Locate the cell with the specified text and output its [x, y] center coordinate. 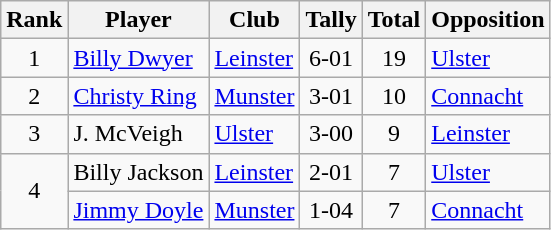
Tally [331, 20]
Player [138, 20]
Opposition [488, 20]
3-01 [331, 96]
4 [34, 191]
3-00 [331, 134]
Club [254, 20]
9 [394, 134]
Total [394, 20]
1-04 [331, 210]
2 [34, 96]
1 [34, 58]
Jimmy Doyle [138, 210]
J. McVeigh [138, 134]
Billy Dwyer [138, 58]
2-01 [331, 172]
19 [394, 58]
Billy Jackson [138, 172]
6-01 [331, 58]
Christy Ring [138, 96]
Rank [34, 20]
10 [394, 96]
3 [34, 134]
